Scan for the cell matching the given text and deliver its (X, Y) coordinate at center. 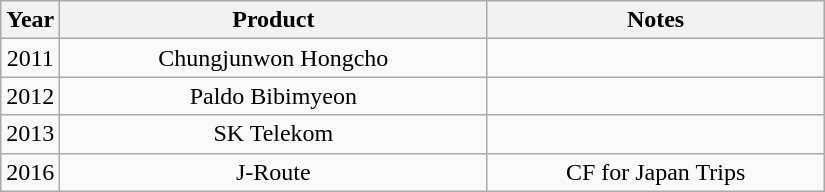
2016 (30, 172)
CF for Japan Trips (656, 172)
Notes (656, 20)
2011 (30, 58)
J-Route (274, 172)
Paldo Bibimyeon (274, 96)
2013 (30, 134)
Year (30, 20)
2012 (30, 96)
SK Telekom (274, 134)
Product (274, 20)
Chungjunwon Hongcho (274, 58)
